Detect which cell encompasses the target text, then output its (X, Y) center coordinate. 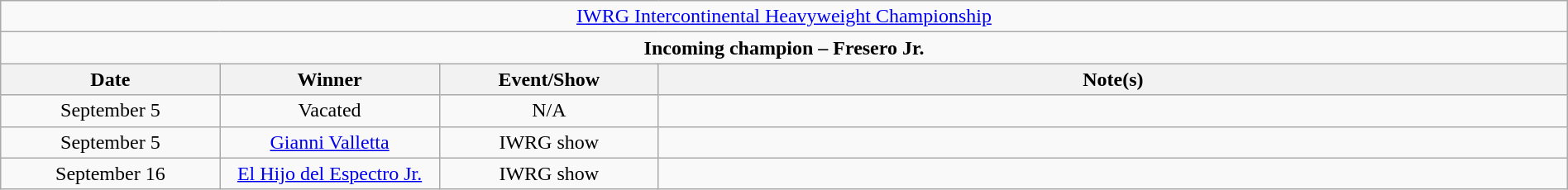
Gianni Valletta (329, 142)
Date (111, 79)
Vacated (329, 111)
N/A (549, 111)
Event/Show (549, 79)
September 16 (111, 173)
IWRG Intercontinental Heavyweight Championship (784, 17)
Winner (329, 79)
Note(s) (1113, 79)
El Hijo del Espectro Jr. (329, 173)
Incoming champion – Fresero Jr. (784, 48)
